Provide the [x, y] coordinate of the cell's center where the given text is located.  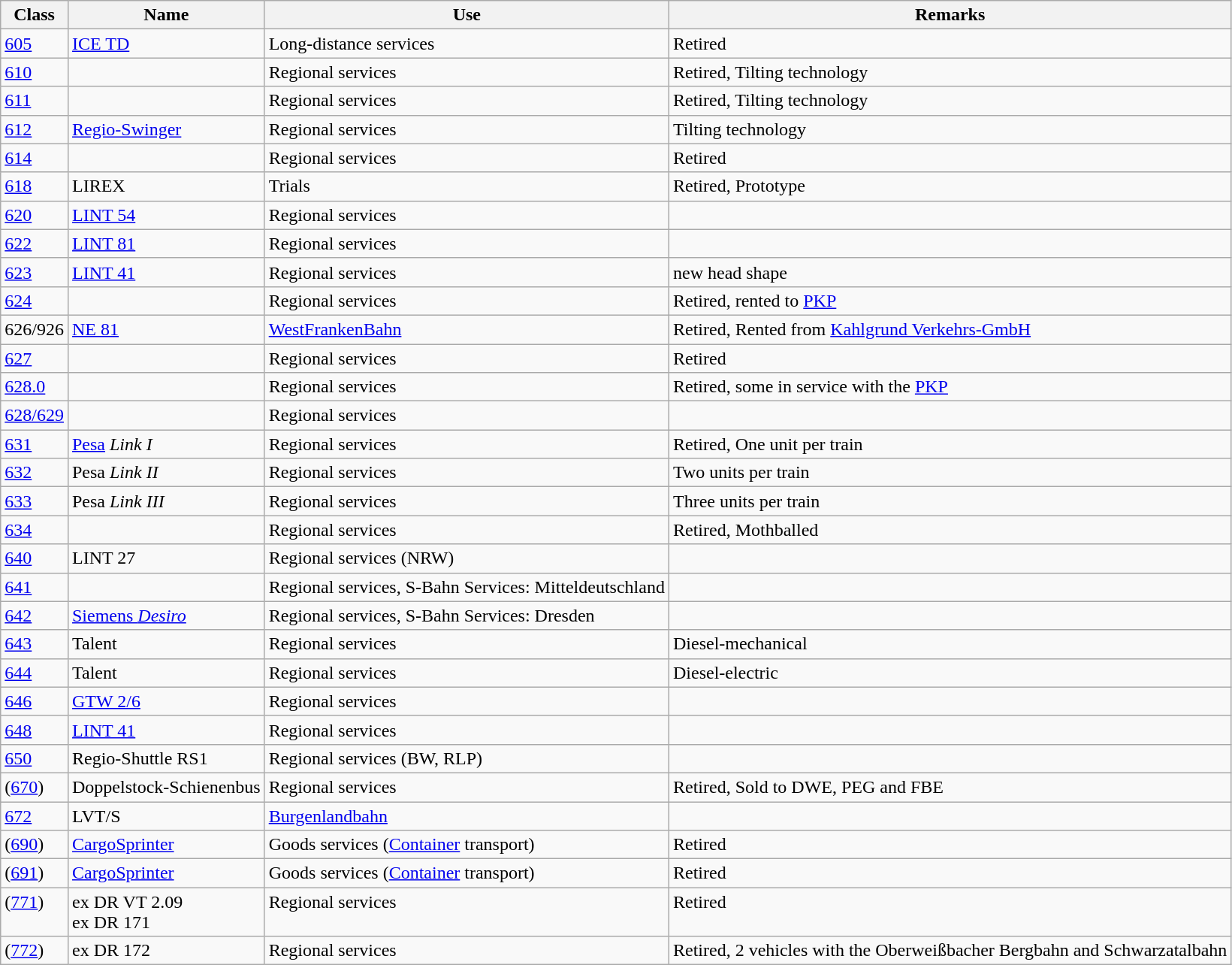
(691) [35, 873]
Burgenlandbahn [467, 815]
LVT/S [166, 815]
611 [35, 101]
Pesa Link III [166, 501]
Long-distance services [467, 44]
Regional services (BW, RLP) [467, 758]
Diesel-mechanical [950, 644]
(690) [35, 845]
648 [35, 730]
Retired, Prototype [950, 186]
Regio-Shuttle RS1 [166, 758]
NE 81 [166, 329]
610 [35, 72]
622 [35, 244]
Doppelstock-Schienenbus [166, 787]
Siemens Desiro [166, 616]
646 [35, 701]
641 [35, 587]
620 [35, 215]
Retired, Rented from Kahlgrund Verkehrs-GmbH [950, 329]
LINT 81 [166, 244]
632 [35, 473]
650 [35, 758]
LINT 27 [166, 558]
Retired, rented to PKP [950, 301]
642 [35, 616]
618 [35, 186]
644 [35, 673]
Use [467, 15]
628.0 [35, 387]
Regional services, S-Bahn Services: Dresden [467, 616]
Retired, 2 vehicles with the Oberweißbacher Bergbahn and Schwarzatalbahn [950, 951]
(771) [35, 912]
ex DR VT 2.09ex DR 171 [166, 912]
Regio-Swinger [166, 129]
628/629 [35, 416]
WestFrankenBahn [467, 329]
new head shape [950, 272]
Regional services, S-Bahn Services: Mitteldeutschland [467, 587]
Name [166, 15]
Retired, Mothballed [950, 530]
Pesa Link I [166, 444]
614 [35, 158]
605 [35, 44]
612 [35, 129]
Retired, Sold to DWE, PEG and FBE [950, 787]
LINT 54 [166, 215]
Remarks [950, 15]
627 [35, 358]
Three units per train [950, 501]
Trials [467, 186]
(670) [35, 787]
Diesel-electric [950, 673]
Regional services (NRW) [467, 558]
626/926 [35, 329]
624 [35, 301]
Retired, One unit per train [950, 444]
631 [35, 444]
Pesa Link II [166, 473]
ex DR 172 [166, 951]
Retired, some in service with the PKP [950, 387]
GTW 2/6 [166, 701]
643 [35, 644]
(772) [35, 951]
LIREX [166, 186]
Tilting technology [950, 129]
Two units per train [950, 473]
Class [35, 15]
633 [35, 501]
634 [35, 530]
ICE TD [166, 44]
640 [35, 558]
672 [35, 815]
623 [35, 272]
